From the cell containing the given text, extract its center point as [X, Y] coordinate. 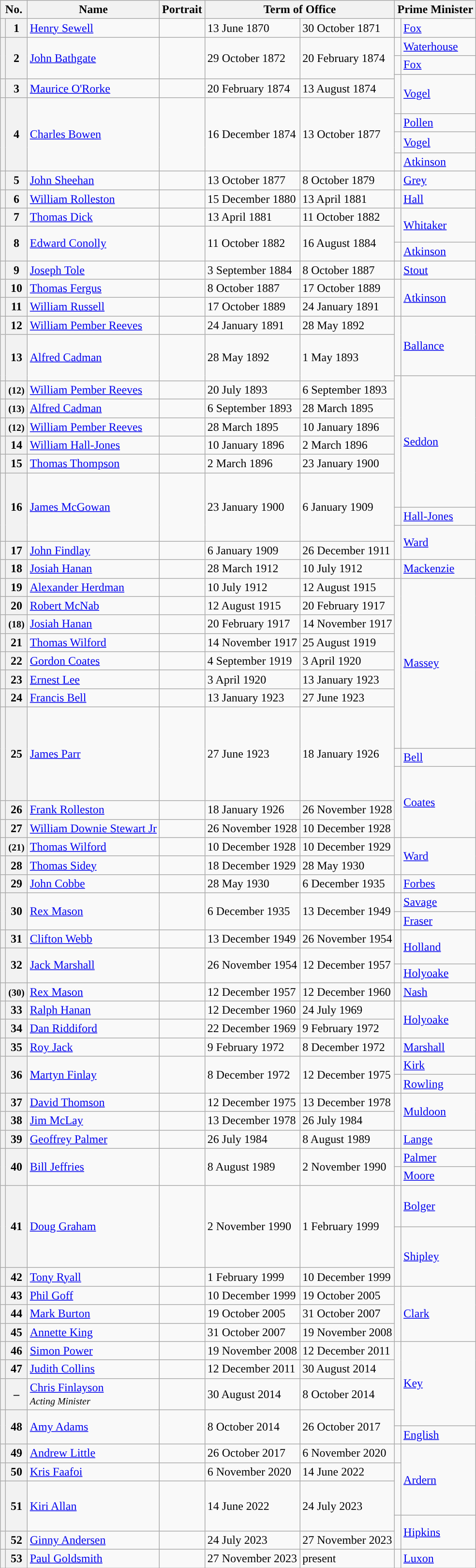
(13) [16, 408]
Clark [438, 1314]
English [438, 1435]
Francis Bell [93, 698]
Coates [438, 802]
17 [16, 550]
Maurice O'Rorke [93, 88]
8 October 1879 [347, 180]
Thomas Fergus [93, 289]
Stout [438, 270]
19 [16, 587]
Charles Bowen [93, 134]
8 [16, 244]
18 [16, 569]
3 September 1884 [252, 270]
Martyn Finlay [93, 1075]
Key [438, 1384]
Robert McNab [93, 606]
15 [16, 464]
Henry Sewell [93, 28]
18 December 1929 [252, 865]
Kiri Allan [93, 1506]
38 [16, 1121]
4 [16, 134]
41 [16, 1227]
36 [16, 1075]
Marshall [438, 1047]
Annette King [93, 1332]
13 August 1874 [347, 88]
David Thomson [93, 1102]
Jim McLay [93, 1121]
Ballance [438, 346]
24 July 1969 [347, 1010]
Alexander Herdman [93, 587]
45 [16, 1332]
13 [16, 358]
27 [16, 828]
Andrew Little [93, 1453]
31 [16, 939]
20 [16, 606]
49 [16, 1453]
Term of Office [300, 10]
7 [16, 217]
6 [16, 199]
Thomas Thompson [93, 464]
20 July 1893 [252, 390]
2 [16, 58]
Mark Burton [93, 1314]
5 [16, 180]
22 [16, 661]
34 [16, 1029]
Edward Conolly [93, 244]
Thomas Dick [93, 217]
42 [16, 1277]
24 [16, 698]
Holland [438, 947]
John Findlay [93, 550]
40 [16, 1167]
Jack Marshall [93, 965]
Moore [438, 1176]
John Sheehan [93, 180]
Prime Minister [435, 10]
10 December 1929 [347, 847]
James McGowan [93, 507]
Tony Ryall [93, 1277]
39 [16, 1139]
Shipley [438, 1257]
25 August 1919 [347, 642]
Paul Goldsmith [93, 1558]
Lange [438, 1139]
Ardern [438, 1479]
26 December 1911 [347, 550]
Clifton Webb [93, 939]
22 December 1969 [252, 1029]
(30) [16, 992]
51 [16, 1506]
Geoffrey Palmer [93, 1139]
Joseph Tole [93, 270]
Waterhouse [438, 46]
William Downie Stewart Jr [93, 828]
25 [16, 754]
William Rolleston [93, 199]
Doug Graham [93, 1227]
43 [16, 1295]
Thomas Sidey [93, 865]
53 [16, 1558]
47 [16, 1369]
26 [16, 810]
12 [16, 325]
1 [16, 28]
30 [16, 911]
William Russell [93, 307]
Mackenzie [438, 569]
16 [16, 507]
Judith Collins [93, 1369]
Massey [438, 663]
Kris Faafoi [93, 1472]
Phil Goff [93, 1295]
Hall-Jones [438, 516]
John Bathgate [93, 58]
Frank Rolleston [93, 810]
Seddon [438, 441]
(21) [16, 847]
Roy Jack [93, 1047]
Dan Riddiford [93, 1029]
Palmer [438, 1157]
52 [16, 1540]
14 [16, 445]
Rowling [438, 1084]
John Cobbe [93, 883]
Kirk [438, 1066]
Chris FinlaysonActing Minister [93, 1394]
32 [16, 965]
Hall [438, 199]
33 [16, 1010]
William Hall-Jones [93, 445]
15 December 1880 [252, 199]
Bill Jeffries [93, 1167]
Ginny Andersen [93, 1540]
Ernest Lee [93, 679]
– [16, 1394]
13 June 1870 [252, 28]
1 May 1893 [347, 358]
11 [16, 307]
Savage [438, 902]
Whitaker [438, 226]
Forbes [438, 883]
Gordon Coates [93, 661]
Fraser [438, 920]
No. [14, 10]
21 [16, 642]
Simon Power [93, 1351]
present [347, 1558]
23 [16, 679]
29 [16, 883]
Ralph Hanan [93, 1010]
16 December 1874 [252, 134]
Bell [438, 758]
Amy Adams [93, 1427]
28 [16, 865]
Nash [438, 992]
Name [93, 10]
Pollen [438, 122]
46 [16, 1351]
Grey [438, 180]
(18) [16, 624]
50 [16, 1472]
30 October 1871 [347, 28]
Muldoon [438, 1111]
Luxon [438, 1558]
Portrait [182, 10]
44 [16, 1314]
16 August 1884 [347, 244]
35 [16, 1047]
James Parr [93, 754]
3 [16, 88]
48 [16, 1427]
29 October 1872 [252, 58]
9 [16, 270]
37 [16, 1102]
10 [16, 289]
4 September 1919 [252, 661]
28 March 1912 [252, 569]
Hipkins [438, 1533]
Bolger [438, 1205]
